Detect which cell encompasses the target text, then output its [X, Y] center coordinate. 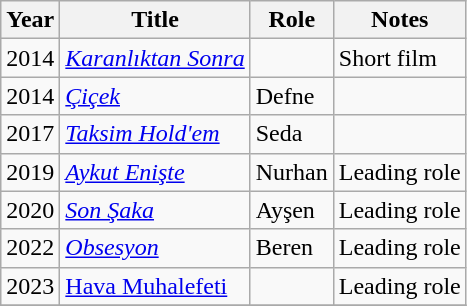
2019 [30, 172]
Defne [292, 96]
Çiçek [155, 96]
Taksim Hold'em [155, 134]
Aykut Enişte [155, 172]
Ayşen [292, 210]
2020 [30, 210]
Short film [400, 58]
Role [292, 20]
Title [155, 20]
Obsesyon [155, 248]
Karanlıktan Sonra [155, 58]
2023 [30, 286]
Son Şaka [155, 210]
2017 [30, 134]
Nurhan [292, 172]
Year [30, 20]
Beren [292, 248]
Seda [292, 134]
Hava Muhalefeti [155, 286]
Notes [400, 20]
2022 [30, 248]
